Provide the (x, y) coordinate of the cell's center where the given text is located.  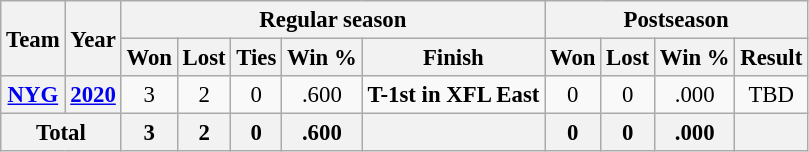
Result (772, 58)
NYG (33, 95)
T-1st in XFL East (454, 95)
TBD (772, 95)
Regular season (333, 20)
Year (93, 38)
Team (33, 38)
Ties (256, 58)
Postseason (676, 20)
Total (61, 133)
2020 (93, 95)
Finish (454, 58)
